Return the [x, y] coordinate for the center point of the cell that contains the specified text.  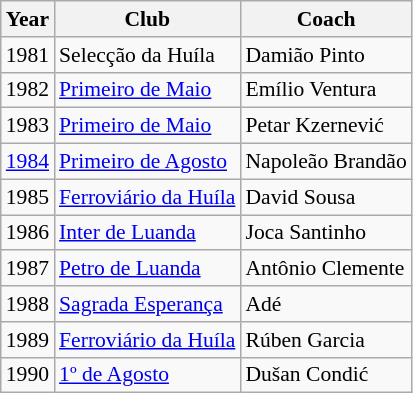
Petar Kzernević [326, 126]
Adé [326, 304]
Coach [326, 19]
1981 [28, 55]
Club [147, 19]
1º de Agosto [147, 375]
Emílio Ventura [326, 90]
1990 [28, 375]
Primeiro de Agosto [147, 162]
David Sousa [326, 197]
Rúben Garcia [326, 340]
Year [28, 19]
Damião Pinto [326, 55]
Petro de Luanda [147, 269]
Napoleão Brandão [326, 162]
1988 [28, 304]
1987 [28, 269]
Dušan Condić [326, 375]
1984 [28, 162]
1989 [28, 340]
Antônio Clemente [326, 269]
1982 [28, 90]
Sagrada Esperança [147, 304]
Joca Santinho [326, 233]
Selecção da Huíla [147, 55]
1985 [28, 197]
1986 [28, 233]
1983 [28, 126]
Inter de Luanda [147, 233]
